Output the (X, Y) coordinate of the center of the cell containing the given text.  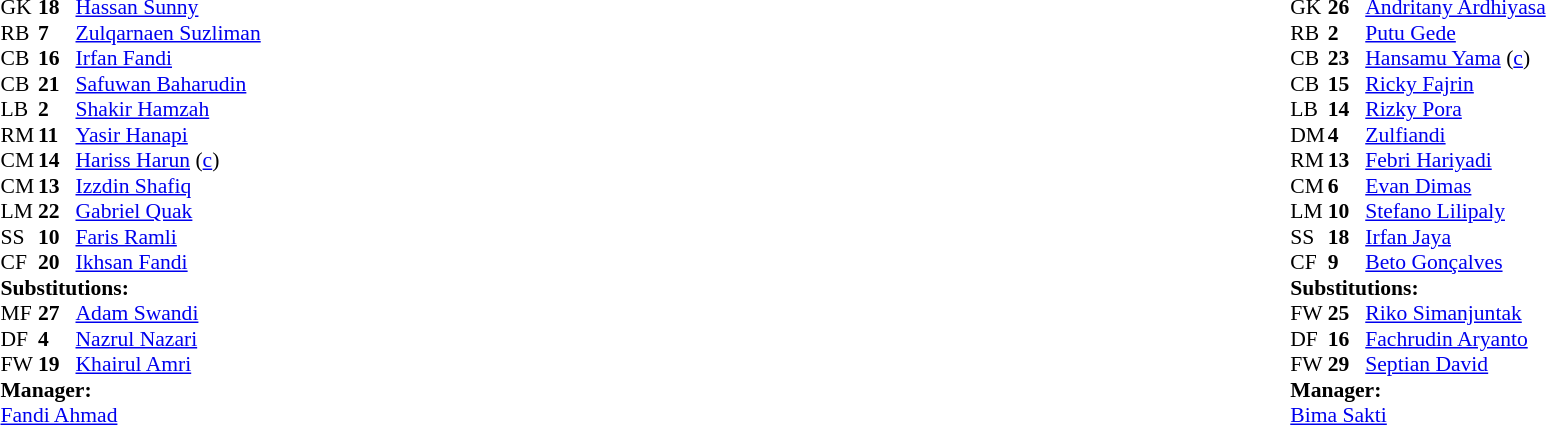
20 (57, 263)
25 (1347, 313)
Riko Simanjuntak (1455, 313)
7 (57, 33)
Beto Gonçalves (1455, 263)
22 (57, 211)
29 (1347, 365)
18 (1347, 237)
11 (57, 135)
23 (1347, 59)
9 (1347, 263)
Fachrudin Aryanto (1455, 339)
Safuwan Baharudin (168, 84)
Putu Gede (1455, 33)
Ricky Fajrin (1455, 84)
Yasir Hanapi (168, 135)
Evan Dimas (1455, 186)
Irfan Jaya (1455, 237)
19 (57, 365)
21 (57, 84)
Febri Hariyadi (1455, 161)
Adam Swandi (168, 313)
Gabriel Quak (168, 211)
Rizky Pora (1455, 109)
6 (1347, 186)
Irfan Fandi (168, 59)
Nazrul Nazari (168, 339)
Ikhsan Fandi (168, 263)
15 (1347, 84)
Hariss Harun (c) (168, 161)
Shakir Hamzah (168, 109)
Faris Ramli (168, 237)
MF (19, 313)
Stefano Lilipaly (1455, 211)
Zulqarnaen Suzliman (168, 33)
27 (57, 313)
Khairul Amri (168, 365)
Hansamu Yama (c) (1455, 59)
DM (1309, 135)
Zulfiandi (1455, 135)
Izzdin Shafiq (168, 186)
Septian David (1455, 365)
